Determine the (x, y) coordinate at the center of the cell enclosing the given text.  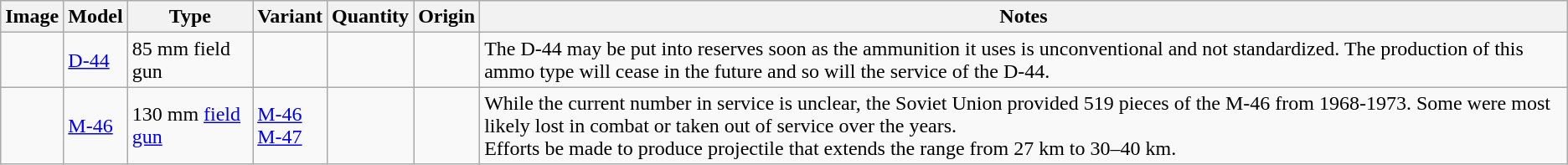
Variant (290, 17)
85 mm field gun (189, 60)
Type (189, 17)
D-44 (95, 60)
M-46M-47 (290, 126)
Model (95, 17)
Image (32, 17)
Notes (1024, 17)
Quantity (370, 17)
130 mm field gun (189, 126)
Origin (447, 17)
M-46 (95, 126)
